Pinpoint the cell where the given text exists, returning its (X, Y) midpoint coordinate. 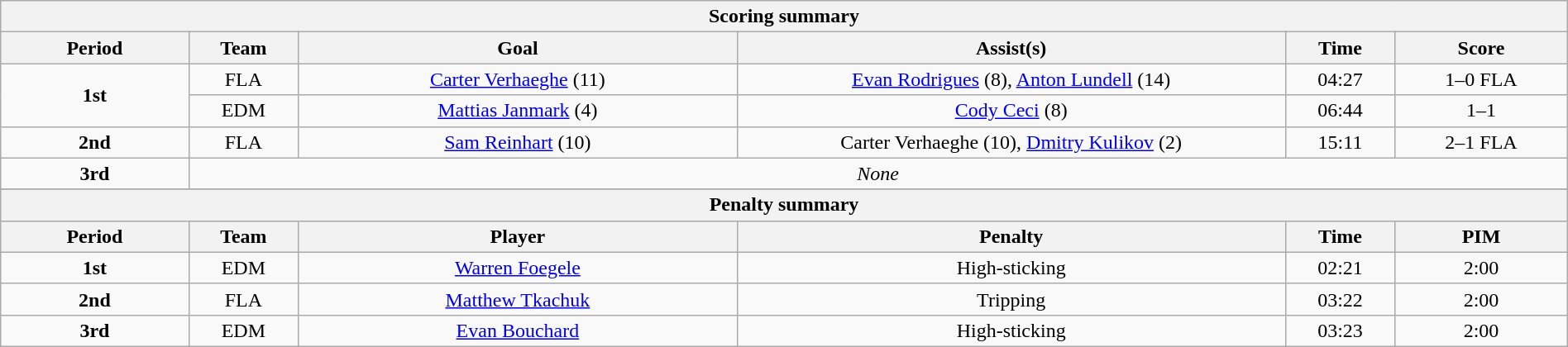
Goal (518, 48)
Penalty (1011, 236)
06:44 (1340, 111)
Evan Rodrigues (8), Anton Lundell (14) (1011, 79)
Evan Bouchard (518, 330)
Warren Foegele (518, 268)
Score (1481, 48)
Penalty summary (784, 205)
Tripping (1011, 299)
Assist(s) (1011, 48)
None (878, 173)
1–0 FLA (1481, 79)
Scoring summary (784, 17)
Matthew Tkachuk (518, 299)
Player (518, 236)
02:21 (1340, 268)
Mattias Janmark (4) (518, 111)
Cody Ceci (8) (1011, 111)
03:22 (1340, 299)
Carter Verhaeghe (11) (518, 79)
03:23 (1340, 330)
Sam Reinhart (10) (518, 142)
1–1 (1481, 111)
PIM (1481, 236)
15:11 (1340, 142)
Carter Verhaeghe (10), Dmitry Kulikov (2) (1011, 142)
04:27 (1340, 79)
2–1 FLA (1481, 142)
